Determine the (X, Y) coordinate at the center of the cell enclosing the given text.  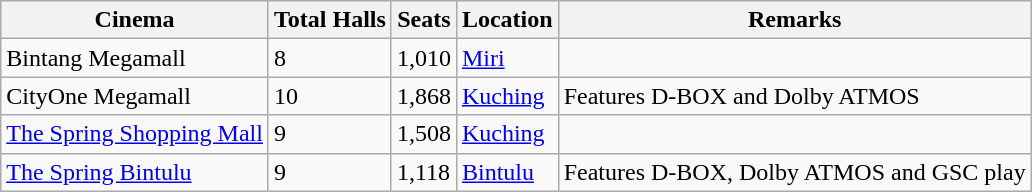
10 (330, 96)
The Spring Bintulu (135, 172)
Cinema (135, 20)
1,868 (424, 96)
Bintulu (507, 172)
The Spring Shopping Mall (135, 134)
Bintang Megamall (135, 58)
1,010 (424, 58)
Total Halls (330, 20)
Location (507, 20)
8 (330, 58)
CityOne Megamall (135, 96)
Seats (424, 20)
1,118 (424, 172)
1,508 (424, 134)
Features D-BOX and Dolby ATMOS (794, 96)
Features D-BOX, Dolby ATMOS and GSC play (794, 172)
Miri (507, 58)
Remarks (794, 20)
